For the text-containing cell, return its midpoint in [x, y] coordinate format. 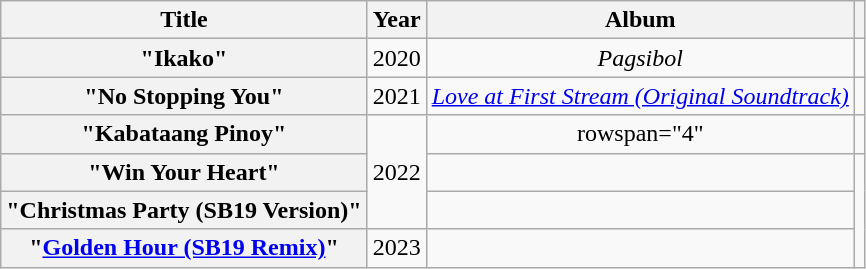
2023 [396, 248]
"Win Your Heart" [184, 172]
2020 [396, 58]
"Golden Hour (SB19 Remix)" [184, 248]
2022 [396, 172]
Pagsibol [640, 58]
2021 [396, 96]
"Kabataang Pinoy" [184, 134]
"Christmas Party (SB19 Version)" [184, 210]
"Ikako" [184, 58]
rowspan="4" [640, 134]
Album [640, 20]
Year [396, 20]
Love at First Stream (Original Soundtrack) [640, 96]
"No Stopping You" [184, 96]
Title [184, 20]
